Scan for the cell matching the given text and deliver its (x, y) coordinate at center. 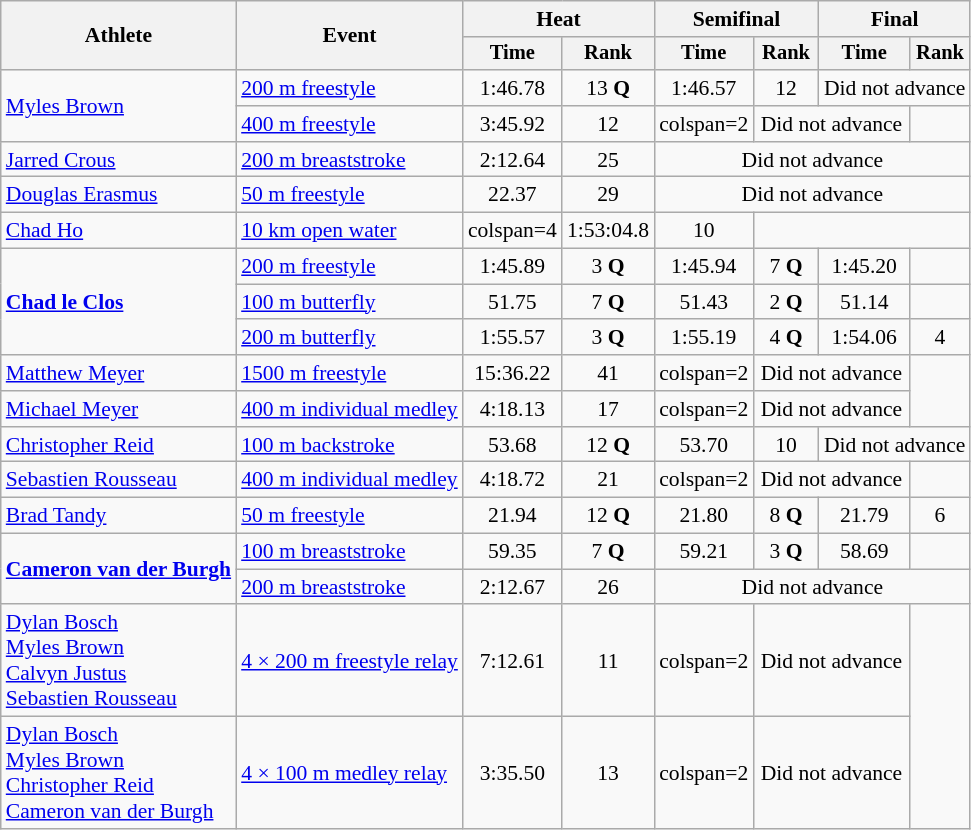
Jarred Crous (118, 160)
1:53:04.8 (608, 231)
29 (608, 195)
1:46.78 (512, 88)
Brad Tandy (118, 516)
6 (940, 516)
Dylan BoschMyles BrownChristopher ReidCameron van der Burgh (118, 773)
51.75 (512, 302)
100 m breaststroke (350, 552)
21 (608, 480)
17 (608, 409)
1:45.89 (512, 267)
Chad le Clos (118, 302)
7:12.61 (512, 661)
1:45.94 (704, 267)
4 × 100 m medley relay (350, 773)
Dylan BoschMyles BrownCalvyn JustusSebastien Rousseau (118, 661)
Sebastien Rousseau (118, 480)
25 (608, 160)
22.37 (512, 195)
100 m butterfly (350, 302)
51.43 (704, 302)
11 (608, 661)
59.21 (704, 552)
200 m butterfly (350, 338)
21.79 (864, 516)
26 (608, 587)
Chad Ho (118, 231)
1:55.19 (704, 338)
400 m freestyle (350, 124)
53.70 (704, 445)
8 Q (786, 516)
100 m backstroke (350, 445)
Douglas Erasmus (118, 195)
51.14 (864, 302)
1:46.57 (704, 88)
Michael Meyer (118, 409)
41 (608, 373)
colspan=4 (512, 231)
13 Q (608, 88)
2:12.64 (512, 160)
1500 m freestyle (350, 373)
Final (895, 19)
1:45.20 (864, 267)
4 Q (786, 338)
Cameron van der Burgh (118, 570)
21.80 (704, 516)
58.69 (864, 552)
Heat (558, 19)
Myles Brown (118, 106)
4:18.13 (512, 409)
Event (350, 36)
15:36.22 (512, 373)
2:12.67 (512, 587)
1:55.57 (512, 338)
Christopher Reid (118, 445)
Athlete (118, 36)
3:45.92 (512, 124)
21.94 (512, 516)
4 (940, 338)
53.68 (512, 445)
3:35.50 (512, 773)
Semifinal (736, 19)
59.35 (512, 552)
13 (608, 773)
4 × 200 m freestyle relay (350, 661)
10 km open water (350, 231)
2 Q (786, 302)
1:54.06 (864, 338)
Matthew Meyer (118, 373)
4:18.72 (512, 480)
